Locate the cell with the specified text and output its (x, y) center coordinate. 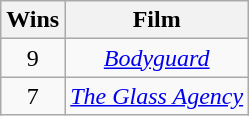
The Glass Agency (157, 96)
Bodyguard (157, 58)
Film (157, 20)
7 (33, 96)
9 (33, 58)
Wins (33, 20)
